Identify which cell holds the provided text, then report its [x, y] central coordinate. 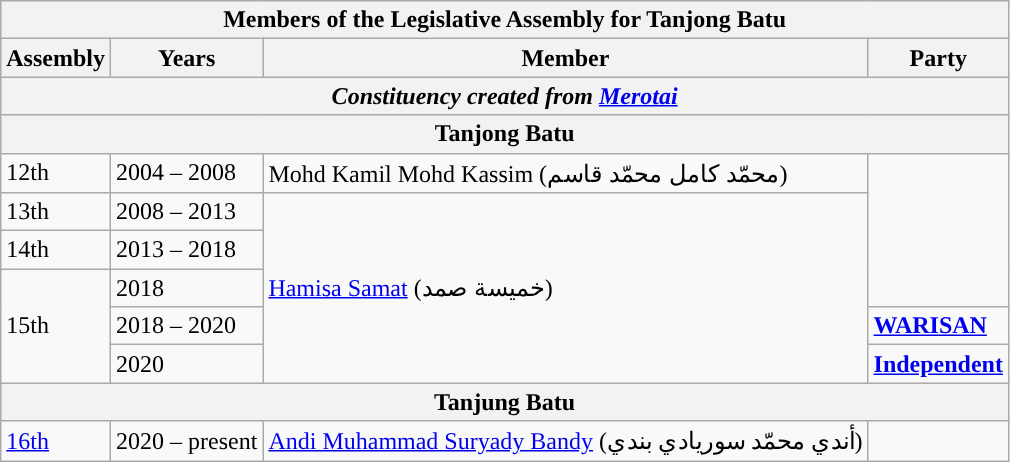
2004 – 2008 [186, 173]
WARISAN [938, 326]
Constituency created from Merotai [505, 96]
Andi Muhammad Suryady Bandy (أندي محمّد سوريادي بندي) [566, 441]
Years [186, 58]
Party [938, 58]
Member [566, 58]
2020 [186, 364]
Members of the Legislative Assembly for Tanjong Batu [505, 20]
12th [56, 173]
2018 [186, 288]
2018 – 2020 [186, 326]
Hamisa Samat (خميسة صمد) [566, 288]
2020 – present [186, 441]
14th [56, 250]
2008 – 2013 [186, 212]
Tanjung Batu [505, 402]
16th [56, 441]
Assembly [56, 58]
13th [56, 212]
2013 – 2018 [186, 250]
15th [56, 326]
Mohd Kamil Mohd Kassim (محمّد كامل محمّد قاسم) [566, 173]
Independent [938, 364]
Tanjong Batu [505, 134]
